Capture the cell that displays the provided text and extract its (x, y) central coordinate. 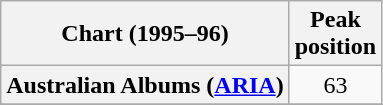
Chart (1995–96) (145, 34)
63 (335, 85)
Peak position (335, 34)
Australian Albums (ARIA) (145, 85)
